Return (x, y) of the center of cell containing provided text 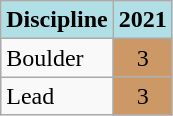
Discipline (57, 20)
Lead (57, 96)
Boulder (57, 58)
2021 (142, 20)
